Provide the (x, y) coordinate of the cell's center where the given text is located.  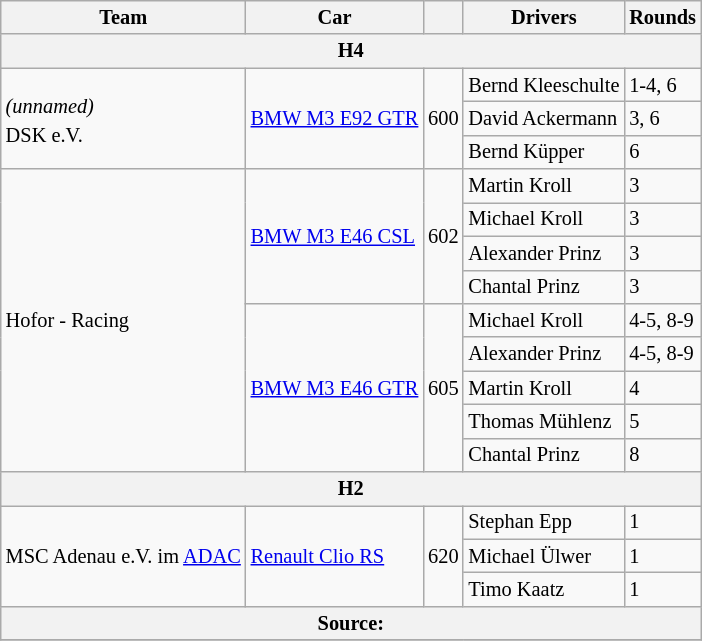
Source: (351, 623)
5 (662, 421)
Timo Kaatz (544, 589)
620 (443, 556)
Car (335, 17)
3, 6 (662, 118)
Thomas Mühlenz (544, 421)
BMW M3 E46 CSL (335, 236)
(unnamed) DSK e.V. (124, 118)
Team (124, 17)
Drivers (544, 17)
Bernd Küpper (544, 152)
David Ackermann (544, 118)
Michael Ülwer (544, 556)
Hofor - Racing (124, 320)
1-4, 6 (662, 85)
Renault Clio RS (335, 556)
Rounds (662, 17)
MSC Adenau e.V. im ADAC (124, 556)
602 (443, 236)
8 (662, 455)
Stephan Epp (544, 522)
H2 (351, 489)
BMW M3 E92 GTR (335, 118)
600 (443, 118)
6 (662, 152)
Bernd Kleeschulte (544, 85)
H4 (351, 51)
BMW M3 E46 GTR (335, 387)
4 (662, 388)
605 (443, 387)
